From the cell containing the given text, extract its center point as (x, y) coordinate. 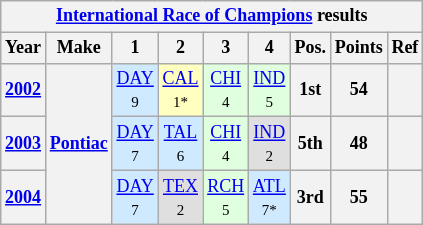
3 (226, 48)
RCH5 (226, 197)
ATL7* (270, 197)
TEX2 (180, 197)
Ref (405, 48)
Year (24, 48)
DAY9 (135, 90)
Pos. (310, 48)
2004 (24, 197)
2003 (24, 144)
54 (358, 90)
2002 (24, 90)
4 (270, 48)
International Race of Champions results (212, 16)
TAL6 (180, 144)
1st (310, 90)
2 (180, 48)
IND2 (270, 144)
1 (135, 48)
48 (358, 144)
IND5 (270, 90)
3rd (310, 197)
Pontiac (78, 144)
Points (358, 48)
Make (78, 48)
5th (310, 144)
55 (358, 197)
CAL1* (180, 90)
